Return the (X, Y) coordinate for the center point of the cell that contains the specified text.  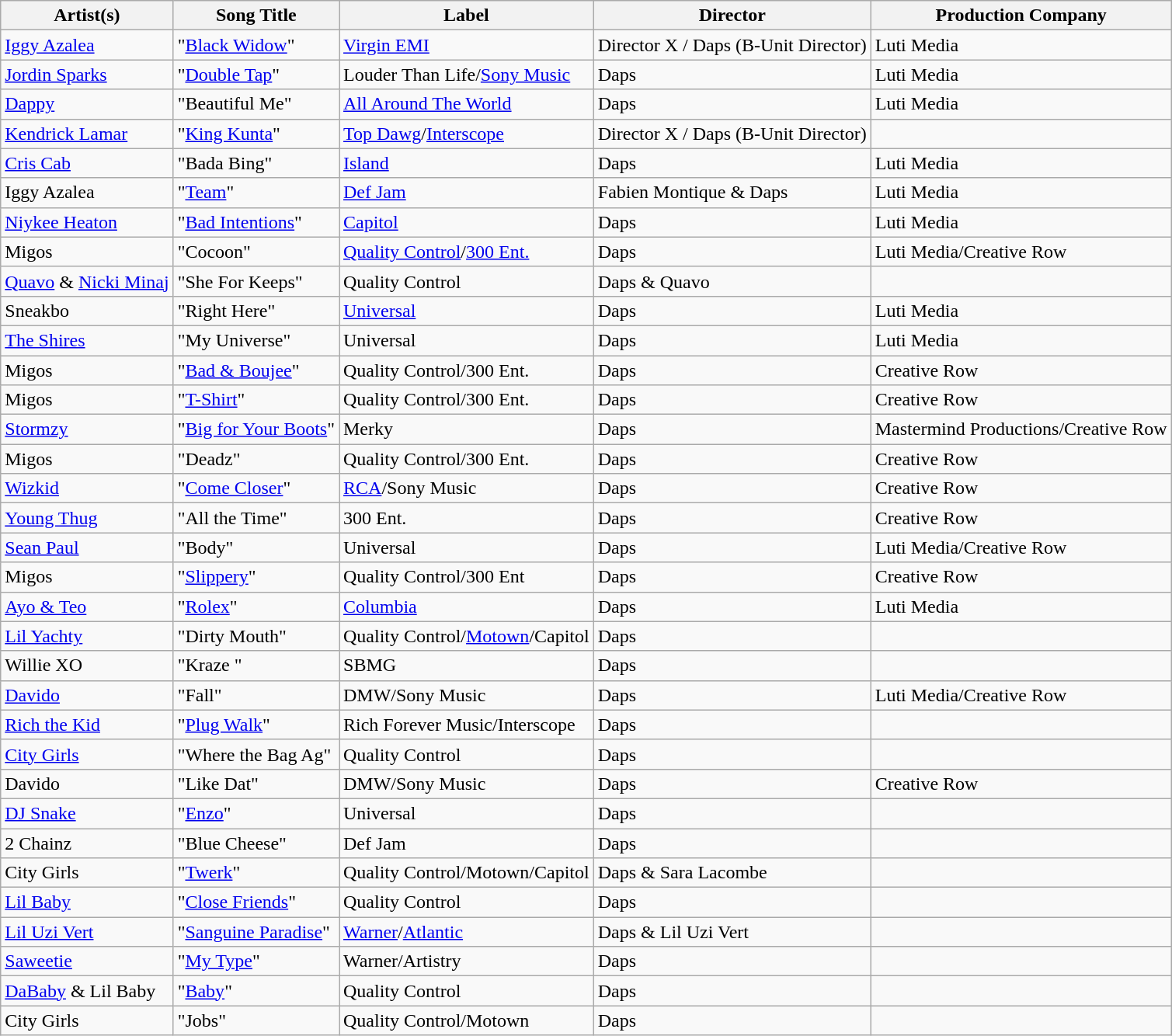
"Big for Your Boots" (256, 429)
Jordin Sparks (87, 75)
"Enzo" (256, 813)
"Team" (256, 193)
"T-Shirt" (256, 400)
300 Ent. (466, 518)
DaBaby & Lil Baby (87, 991)
Fabien Montique & Daps (732, 193)
Stormzy (87, 429)
"Bad Intentions" (256, 222)
"Bad & Boujee" (256, 370)
"Cocoon" (256, 252)
"Come Closer" (256, 488)
Cris Cab (87, 163)
"Close Friends" (256, 902)
"Sanguine Paradise" (256, 932)
"Fall" (256, 695)
RCA/Sony Music (466, 488)
SBMG (466, 666)
"My Type" (256, 961)
Top Dawg/Interscope (466, 134)
Lil Uzi Vert (87, 932)
Island (466, 163)
Daps & Lil Uzi Vert (732, 932)
Song Title (256, 16)
Mastermind Productions/Creative Row (1021, 429)
"Kraze " (256, 666)
Saweetie (87, 961)
Lil Yachty (87, 636)
The Shires (87, 340)
Daps & Sara Lacombe (732, 873)
"Where the Bag Ag" (256, 754)
All Around The World (466, 104)
Ayo & Teo (87, 607)
Artist(s) (87, 16)
Rich the Kid (87, 725)
Young Thug (87, 518)
Merky (466, 429)
Niykee Heaton (87, 222)
"Plug Walk" (256, 725)
Lil Baby (87, 902)
"Baby" (256, 991)
"Beautiful Me" (256, 104)
"Twerk" (256, 873)
"Deadz" (256, 459)
Sean Paul (87, 548)
Louder Than Life/Sony Music (466, 75)
Willie XO (87, 666)
Quavo & Nicki Minaj (87, 281)
Director (732, 16)
Dappy (87, 104)
"Right Here" (256, 311)
Sneakbo (87, 311)
"Dirty Mouth" (256, 636)
"Jobs" (256, 1020)
Virgin EMI (466, 45)
"Black Widow" (256, 45)
Rich Forever Music/Interscope (466, 725)
"All the Time" (256, 518)
Kendrick Lamar (87, 134)
"Rolex" (256, 607)
Columbia (466, 607)
Quality Control/300 Ent (466, 577)
Wizkid (87, 488)
Warner/Artistry (466, 961)
"Double Tap" (256, 75)
"Blue Cheese" (256, 843)
DJ Snake (87, 813)
Production Company (1021, 16)
"She For Keeps" (256, 281)
Quality Control/Motown (466, 1020)
"Body" (256, 548)
Label (466, 16)
Daps & Quavo (732, 281)
"Slippery" (256, 577)
"Like Dat" (256, 784)
Warner/Atlantic (466, 932)
"My Universe" (256, 340)
Capitol (466, 222)
2 Chainz (87, 843)
"King Kunta" (256, 134)
"Bada Bing" (256, 163)
